Return (x, y) of the center of cell containing provided text 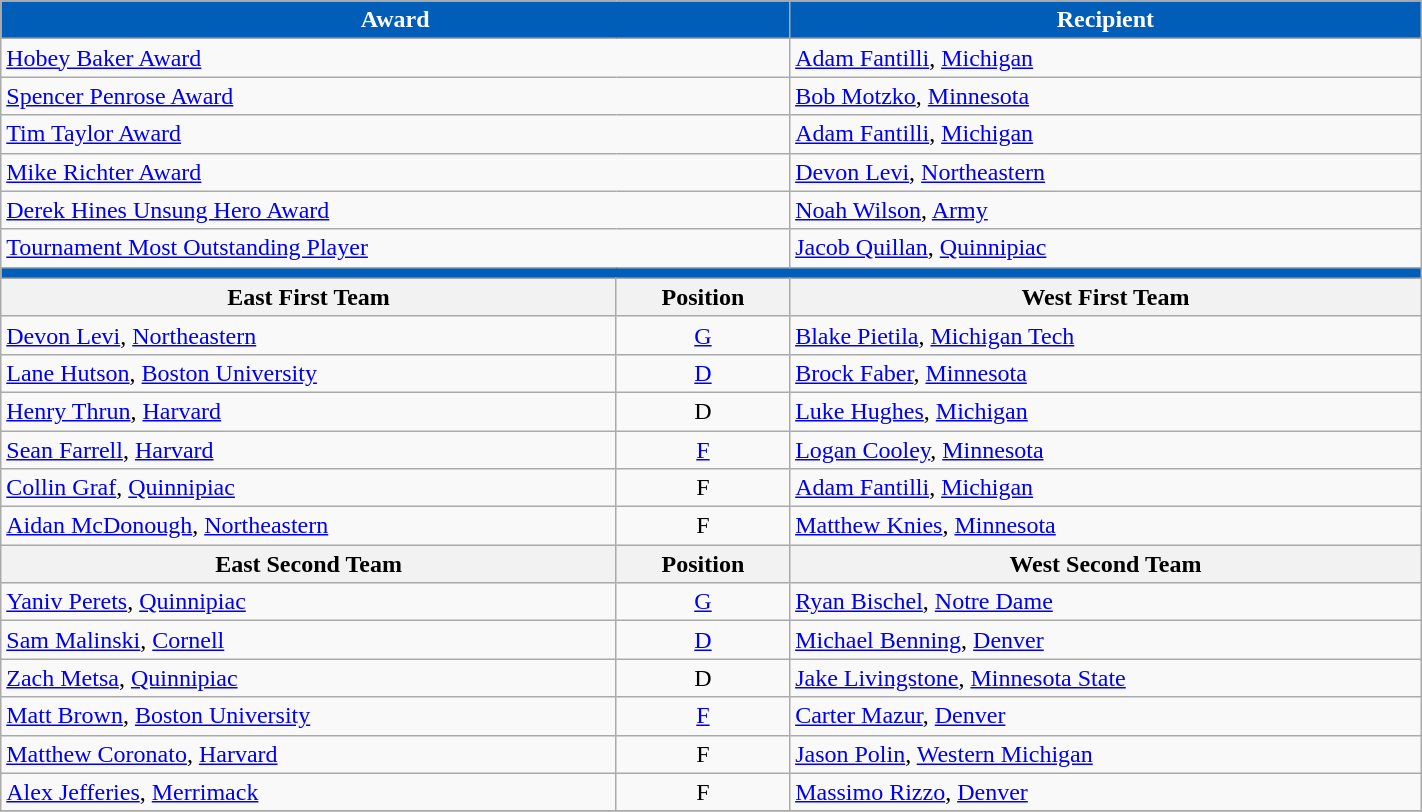
Zach Metsa, Quinnipiac (309, 678)
Ryan Bischel, Notre Dame (1106, 602)
Luke Hughes, Michigan (1106, 411)
Sam Malinski, Cornell (309, 640)
Matthew Coronato, Harvard (309, 754)
Bob Motzko, Minnesota (1106, 96)
Aidan McDonough, Northeastern (309, 526)
Jake Livingstone, Minnesota State (1106, 678)
Hobey Baker Award (396, 58)
Mike Richter Award (396, 172)
Jacob Quillan, Quinnipiac (1106, 248)
Recipient (1106, 20)
Matt Brown, Boston University (309, 716)
Alex Jefferies, Merrimack (309, 792)
East First Team (309, 297)
Matthew Knies, Minnesota (1106, 526)
Derek Hines Unsung Hero Award (396, 210)
Henry Thrun, Harvard (309, 411)
West First Team (1106, 297)
Carter Mazur, Denver (1106, 716)
Noah Wilson, Army (1106, 210)
Blake Pietila, Michigan Tech (1106, 335)
Logan Cooley, Minnesota (1106, 449)
Tim Taylor Award (396, 134)
Tournament Most Outstanding Player (396, 248)
Yaniv Perets, Quinnipiac (309, 602)
Michael Benning, Denver (1106, 640)
Jason Polin, Western Michigan (1106, 754)
Lane Hutson, Boston University (309, 373)
Collin Graf, Quinnipiac (309, 488)
Sean Farrell, Harvard (309, 449)
West Second Team (1106, 564)
Brock Faber, Minnesota (1106, 373)
East Second Team (309, 564)
Award (396, 20)
Massimo Rizzo, Denver (1106, 792)
Spencer Penrose Award (396, 96)
